Extract the (X, Y) coordinate from the center of the cell holding the provided text.  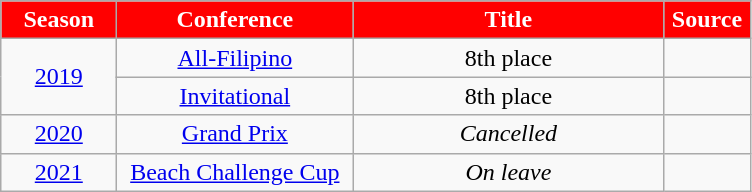
Invitational (235, 96)
Conference (235, 20)
On leave (508, 172)
Season (59, 20)
2020 (59, 134)
Cancelled (508, 134)
Beach Challenge Cup (235, 172)
2021 (59, 172)
Title (508, 20)
2019 (59, 77)
Grand Prix (235, 134)
Source (707, 20)
All-Filipino (235, 58)
